Determine the (x, y) coordinate at the center of the cell enclosing the given text.  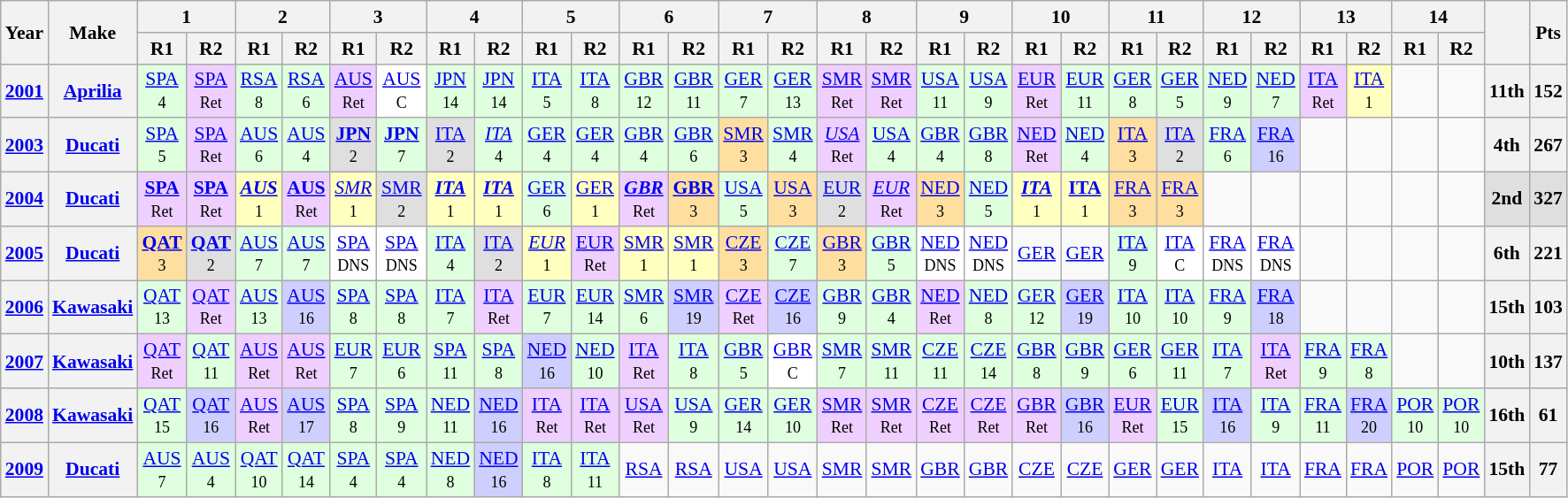
EUR2 (842, 200)
CZE7 (793, 253)
SMR19 (694, 308)
2007 (25, 361)
GBR6 (694, 145)
GER7 (743, 90)
FRA20 (1369, 416)
137 (1549, 361)
Year (25, 32)
221 (1549, 253)
AUS1 (258, 200)
Aprilia (92, 90)
USA5 (743, 200)
10th (1506, 361)
CZE11 (940, 361)
GBRC (793, 361)
SPA5 (161, 145)
4 (474, 17)
QAT11 (211, 361)
11th (1506, 90)
EUR15 (1180, 416)
6th (1506, 253)
SPA11 (450, 361)
QAT10 (258, 469)
SMR4 (793, 145)
GER14 (743, 416)
SMR3 (743, 145)
6 (669, 17)
SPA9 (402, 416)
GER12 (1037, 308)
AUSC (402, 90)
GER13 (793, 90)
FRA11 (1323, 416)
EUR6 (402, 361)
61 (1549, 416)
QAT16 (211, 416)
2009 (25, 469)
ITAC (1180, 253)
AUS17 (306, 416)
NED9 (1227, 90)
Make (92, 32)
CZE14 (989, 361)
14 (1438, 17)
USA4 (891, 145)
11 (1156, 17)
77 (1549, 469)
EUR11 (1085, 90)
8 (867, 17)
JPN7 (402, 145)
GER19 (1085, 308)
SMR6 (644, 308)
NED7 (1275, 90)
5 (572, 17)
USA3 (793, 200)
FRA16 (1275, 145)
GER5 (1180, 90)
QAT2 (211, 253)
QAT13 (161, 308)
2005 (25, 253)
USA11 (940, 90)
EUR1 (547, 253)
9 (965, 17)
2nd (1506, 200)
ITA11 (595, 469)
4th (1506, 145)
GBR12 (644, 90)
103 (1549, 308)
FRA18 (1275, 308)
2003 (25, 145)
NED10 (595, 361)
NED5 (989, 200)
ITA3 (1133, 145)
3 (379, 17)
QAT14 (306, 469)
16th (1506, 416)
QAT3 (161, 253)
2004 (25, 200)
2008 (25, 416)
12 (1251, 17)
7 (768, 17)
13 (1346, 17)
CZE3 (743, 253)
1 (186, 17)
GER8 (1133, 90)
JPN2 (354, 145)
SMR7 (842, 361)
GER10 (793, 416)
GER1 (595, 200)
327 (1549, 200)
2 (283, 17)
FRA6 (1227, 145)
SMR2 (402, 200)
ITA16 (1227, 416)
QAT15 (161, 416)
EUR14 (595, 308)
AUS6 (258, 145)
Pts (1549, 32)
RSA8 (258, 90)
2001 (25, 90)
CZE16 (793, 308)
NED11 (450, 416)
NED4 (1085, 145)
GBR11 (694, 90)
GER11 (1180, 361)
ITA5 (547, 90)
FRA8 (1369, 361)
2006 (25, 308)
152 (1549, 90)
RSA6 (306, 90)
10 (1060, 17)
NED3 (940, 200)
267 (1549, 145)
AUS16 (306, 308)
GBR16 (1085, 416)
SMR11 (891, 361)
AUS13 (258, 308)
